Search for the cell housing the specified text and yield its [x, y] center coordinate. 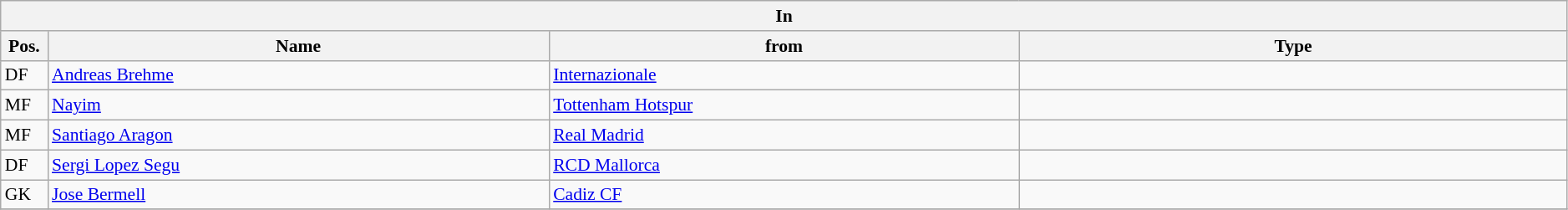
from [784, 46]
Pos. [24, 46]
Jose Bermell [298, 195]
Real Madrid [784, 136]
Internazionale [784, 75]
Santiago Aragon [298, 136]
Andreas Brehme [298, 75]
Sergi Lopez Segu [298, 165]
Tottenham Hotspur [784, 105]
Cadiz CF [784, 195]
GK [24, 195]
In [784, 16]
Type [1293, 46]
RCD Mallorca [784, 165]
Name [298, 46]
Nayim [298, 105]
